Output the (X, Y) coordinate of the center of the cell containing the given text.  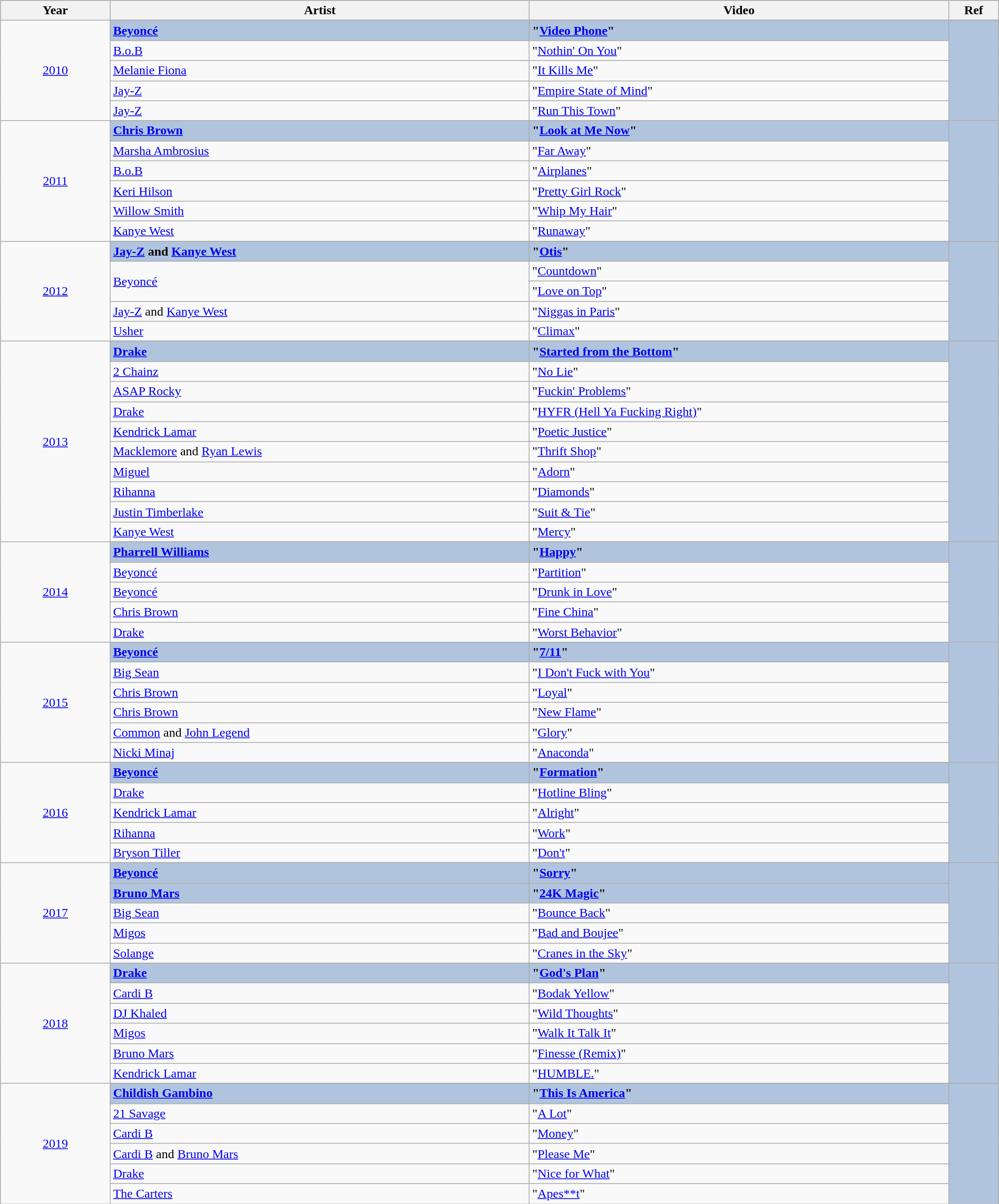
"Sorry" (739, 873)
21 Savage (320, 1113)
"Money" (739, 1133)
Common and John Legend (320, 732)
Nicki Minaj (320, 752)
Marsha Ambrosius (320, 151)
"Loyal" (739, 692)
"Hotline Bling" (739, 792)
Cardi B and Bruno Mars (320, 1153)
"Otis" (739, 251)
"Cranes in the Sky" (739, 953)
Usher (320, 331)
The Carters (320, 1193)
"Adorn" (739, 472)
"Drunk in Love" (739, 592)
"A Lot" (739, 1113)
"Wild Thoughts" (739, 1013)
"I Don't Fuck with You" (739, 672)
2017 (55, 913)
Pharrell Williams (320, 552)
Justin Timberlake (320, 512)
"Love on Top" (739, 291)
Macklemore and Ryan Lewis (320, 452)
"This Is America" (739, 1093)
"Suit & Tie" (739, 512)
"7/11" (739, 652)
Keri Hilson (320, 191)
"Countdown" (739, 271)
"Mercy" (739, 532)
"Started from the Bottom" (739, 351)
2 Chainz (320, 371)
"Fuckin' Problems" (739, 391)
Ref (974, 11)
"Pretty Girl Rock" (739, 191)
"Walk It Talk It" (739, 1033)
"Run This Town" (739, 111)
ASAP Rocky (320, 391)
"Alright" (739, 813)
"Bodak Yellow" (739, 993)
2011 (55, 181)
"Fine China" (739, 612)
"Anaconda" (739, 752)
"Airplanes" (739, 171)
"24K Magic" (739, 893)
"God's Plan" (739, 973)
"Please Me" (739, 1153)
"Worst Behavior" (739, 632)
"Poetic Justice" (739, 432)
"Niggas in Paris" (739, 311)
2018 (55, 1023)
"Don't" (739, 853)
2014 (55, 592)
"Climax" (739, 331)
"Look at Me Now" (739, 131)
Video (739, 11)
"It Kills Me" (739, 71)
2019 (55, 1143)
"HYFR (Hell Ya Fucking Right)" (739, 412)
"Runaway" (739, 231)
2016 (55, 813)
"Video Phone" (739, 31)
"Glory" (739, 732)
Childish Gambino (320, 1093)
"Diamonds" (739, 492)
"Empire State of Mind" (739, 91)
"Partition" (739, 572)
2010 (55, 71)
"Bad and Boujee" (739, 933)
2015 (55, 702)
"New Flame" (739, 712)
"HUMBLE." (739, 1073)
Year (55, 11)
Willow Smith (320, 211)
"Thrift Shop" (739, 452)
Miguel (320, 472)
"Nice for What" (739, 1173)
"Work" (739, 833)
Bryson Tiller (320, 853)
"Whip My Hair" (739, 211)
2013 (55, 442)
Artist (320, 11)
"Apes**t" (739, 1193)
Solange (320, 953)
DJ Khaled (320, 1013)
Melanie Fiona (320, 71)
"Finesse (Remix)" (739, 1053)
"Happy" (739, 552)
"Nothin' On You" (739, 51)
2012 (55, 291)
"Far Away" (739, 151)
"No Lie" (739, 371)
"Formation" (739, 772)
"Bounce Back" (739, 913)
